Return the [x, y] coordinate for the center point of the cell that contains the specified text.  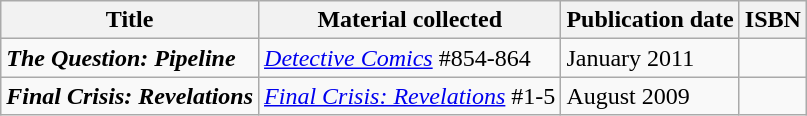
August 2009 [650, 96]
Title [130, 20]
Material collected [410, 20]
Detective Comics #854-864 [410, 58]
Final Crisis: Revelations [130, 96]
Publication date [650, 20]
January 2011 [650, 58]
Final Crisis: Revelations #1-5 [410, 96]
ISBN [772, 20]
The Question: Pipeline [130, 58]
